Provide the (X, Y) coordinate of the cell's center where the given text is located.  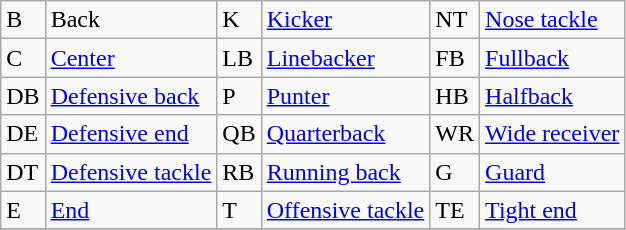
K (239, 20)
Halfback (552, 96)
Center (131, 58)
Offensive tackle (346, 210)
HB (455, 96)
Tight end (552, 210)
FB (455, 58)
Defensive tackle (131, 172)
Wide receiver (552, 134)
Running back (346, 172)
LB (239, 58)
Back (131, 20)
T (239, 210)
Nose tackle (552, 20)
NT (455, 20)
Defensive end (131, 134)
RB (239, 172)
WR (455, 134)
Quarterback (346, 134)
Punter (346, 96)
Fullback (552, 58)
E (23, 210)
QB (239, 134)
End (131, 210)
Linebacker (346, 58)
C (23, 58)
P (239, 96)
DB (23, 96)
DT (23, 172)
DE (23, 134)
Guard (552, 172)
B (23, 20)
TE (455, 210)
Kicker (346, 20)
G (455, 172)
Defensive back (131, 96)
